Extract the (X, Y) coordinate from the center of the cell holding the provided text.  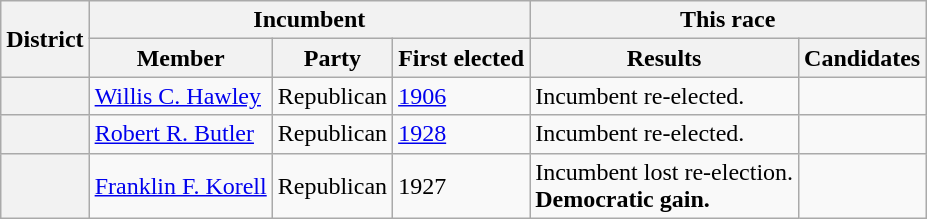
Franklin F. Korell (180, 186)
District (45, 39)
1906 (462, 96)
Incumbent lost re-election.Democratic gain. (664, 186)
Candidates (862, 58)
Member (180, 58)
Incumbent (310, 20)
This race (728, 20)
Robert R. Butler (180, 134)
Party (332, 58)
1927 (462, 186)
First elected (462, 58)
Results (664, 58)
1928 (462, 134)
Willis C. Hawley (180, 96)
